Capture the cell that displays the provided text and extract its [x, y] central coordinate. 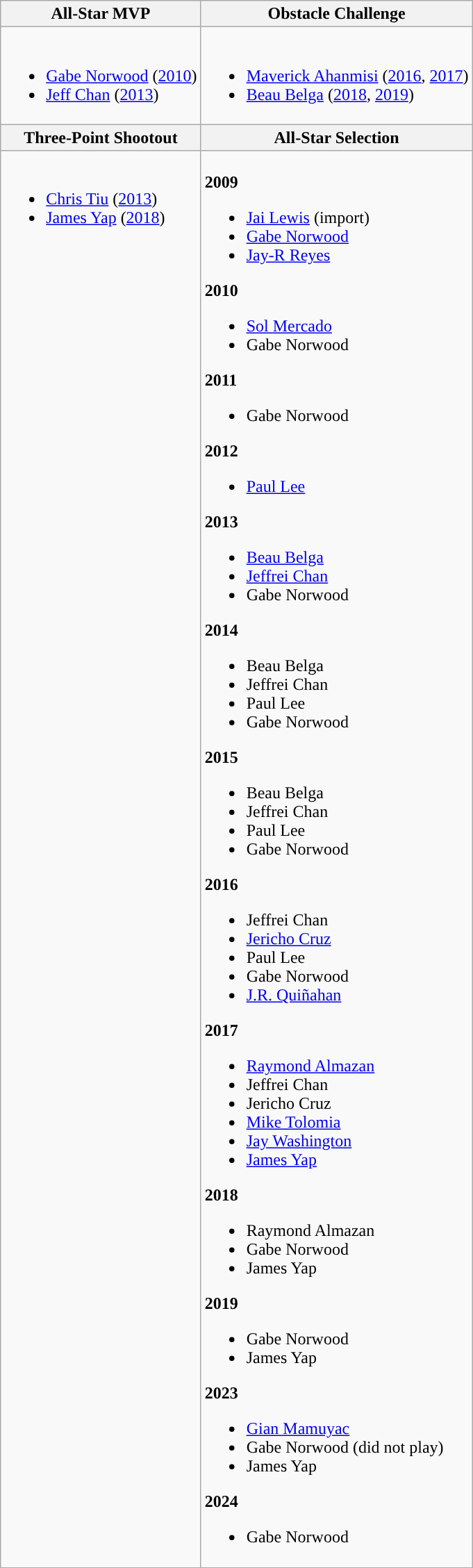
Three-Point Shootout [101, 138]
Gabe Norwood (2010)Jeff Chan (2013) [101, 76]
Obstacle Challenge [336, 14]
All-Star MVP [101, 14]
Chris Tiu (2013)James Yap (2018) [101, 859]
All-Star Selection [336, 138]
Maverick Ahanmisi (2016, 2017)Beau Belga (2018, 2019) [336, 76]
